Search for the cell housing the specified text and yield its [x, y] center coordinate. 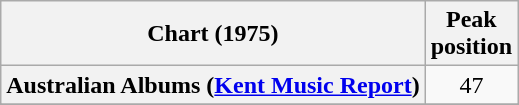
Chart (1975) [213, 34]
47 [471, 85]
Australian Albums (Kent Music Report) [213, 85]
Peakposition [471, 34]
